Find where the given text appears and provide that cell's center as (X, Y) coordinate. 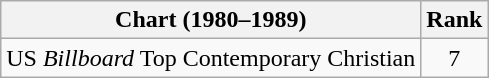
Rank (454, 20)
US Billboard Top Contemporary Christian (211, 58)
Chart (1980–1989) (211, 20)
7 (454, 58)
